For the text-containing cell, return its midpoint in [X, Y] coordinate format. 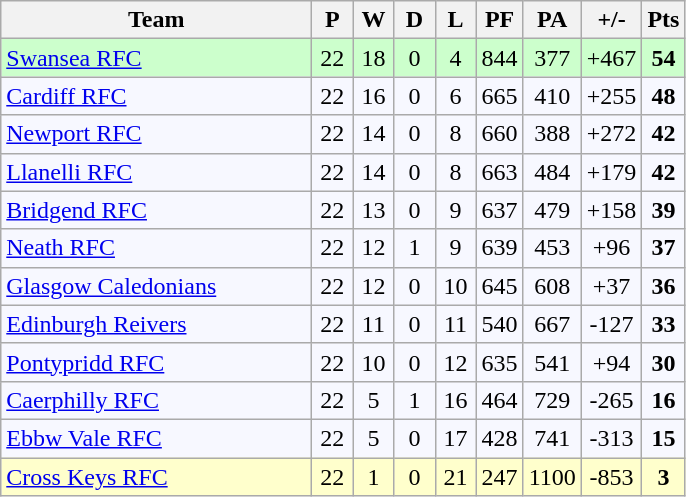
729 [552, 400]
+37 [612, 286]
635 [500, 362]
3 [664, 477]
741 [552, 438]
Edinburgh Reivers [156, 324]
L [456, 20]
637 [500, 210]
639 [500, 248]
Caerphilly RFC [156, 400]
-313 [612, 438]
Pts [664, 20]
-853 [612, 477]
+467 [612, 58]
W [374, 20]
18 [374, 58]
541 [552, 362]
+/- [612, 20]
464 [500, 400]
4 [456, 58]
13 [374, 210]
645 [500, 286]
+179 [612, 172]
39 [664, 210]
PF [500, 20]
540 [500, 324]
428 [500, 438]
+272 [612, 134]
844 [500, 58]
-265 [612, 400]
54 [664, 58]
410 [552, 96]
-127 [612, 324]
21 [456, 477]
484 [552, 172]
Llanelli RFC [156, 172]
6 [456, 96]
663 [500, 172]
33 [664, 324]
48 [664, 96]
247 [500, 477]
Team [156, 20]
667 [552, 324]
Cross Keys RFC [156, 477]
+255 [612, 96]
Swansea RFC [156, 58]
+96 [612, 248]
+158 [612, 210]
453 [552, 248]
479 [552, 210]
Ebbw Vale RFC [156, 438]
Neath RFC [156, 248]
D [414, 20]
665 [500, 96]
36 [664, 286]
37 [664, 248]
15 [664, 438]
377 [552, 58]
30 [664, 362]
608 [552, 286]
Newport RFC [156, 134]
Bridgend RFC [156, 210]
1100 [552, 477]
+94 [612, 362]
Pontypridd RFC [156, 362]
Glasgow Caledonians [156, 286]
660 [500, 134]
17 [456, 438]
P [332, 20]
Cardiff RFC [156, 96]
388 [552, 134]
PA [552, 20]
